Return [x, y] of the center of cell containing provided text 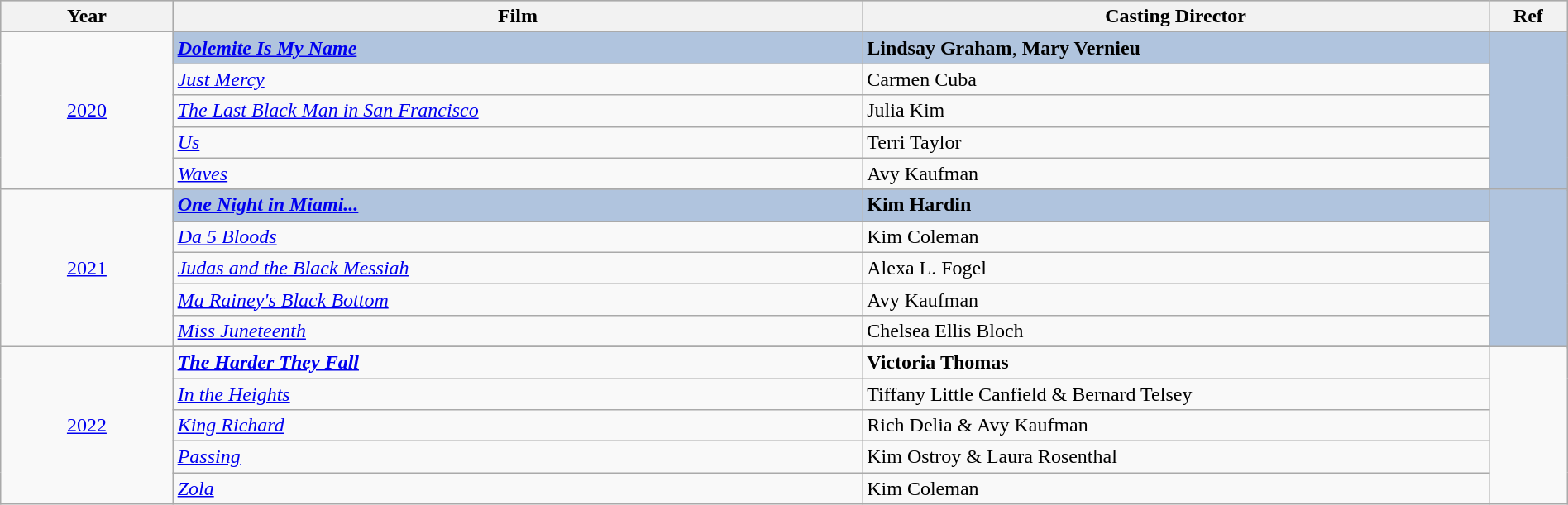
One Night in Miami... [518, 205]
Miss Juneteenth [518, 331]
Casting Director [1176, 17]
Us [518, 142]
The Harder They Fall [518, 362]
Kim Ostroy & Laura Rosenthal [1176, 457]
Judas and the Black Messiah [518, 268]
Zola [518, 488]
Year [87, 17]
Lindsay Graham, Mary Vernieu [1176, 48]
2022 [87, 425]
Rich Delia & Avy Kaufman [1176, 426]
Tiffany Little Canfield & Bernard Telsey [1176, 394]
Da 5 Bloods [518, 236]
Julia Kim [1176, 111]
Film [518, 17]
Just Mercy [518, 79]
The Last Black Man in San Francisco [518, 111]
Passing [518, 457]
Victoria Thomas [1176, 362]
Kim Hardin [1176, 205]
Ref [1528, 17]
Chelsea Ellis Bloch [1176, 331]
In the Heights [518, 394]
King Richard [518, 426]
2021 [87, 268]
Carmen Cuba [1176, 79]
Dolemite Is My Name [518, 48]
2020 [87, 111]
Ma Rainey's Black Bottom [518, 299]
Alexa L. Fogel [1176, 268]
Terri Taylor [1176, 142]
Waves [518, 174]
